Scan for the cell matching the given text and deliver its [X, Y] coordinate at center. 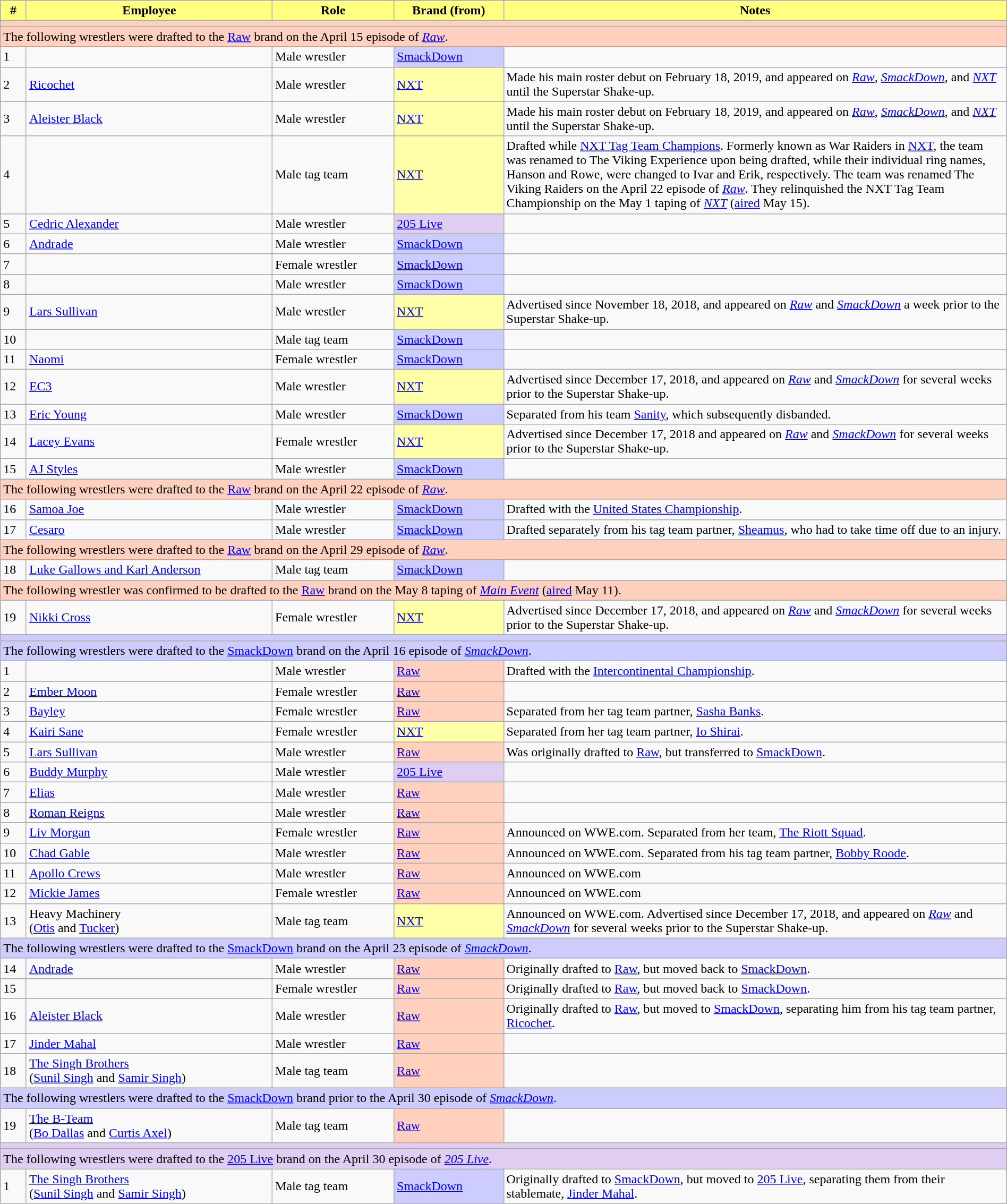
Apollo Crews [149, 873]
The following wrestlers were drafted to the SmackDown brand on the April 16 episode of SmackDown. [503, 651]
Drafted separately from his tag team partner, Sheamus, who had to take time off due to an injury. [755, 530]
Originally drafted to Raw, but moved to SmackDown, separating him from his tag team partner, Ricochet. [755, 1015]
The B-Team(Bo Dallas and Curtis Axel) [149, 1126]
Buddy Murphy [149, 772]
Announced on WWE.com. Separated from his tag team partner, Bobby Roode. [755, 853]
Luke Gallows and Karl Anderson [149, 570]
Separated from her tag team partner, Io Shirai. [755, 732]
Separated from his team Sanity, which subsequently disbanded. [755, 414]
Drafted with the United States Championship. [755, 509]
# [14, 11]
Kairi Sane [149, 732]
Drafted with the Intercontinental Championship. [755, 671]
Cedric Alexander [149, 224]
Cesaro [149, 530]
The following wrestlers were drafted to the Raw brand on the April 29 episode of Raw. [503, 550]
Samoa Joe [149, 509]
Jinder Mahal [149, 1044]
The following wrestlers were drafted to the 205 Live brand on the April 30 episode of 205 Live. [503, 1159]
Notes [755, 11]
Chad Gable [149, 853]
Ricochet [149, 84]
Mickie James [149, 893]
Bayley [149, 712]
Naomi [149, 360]
EC3 [149, 387]
Elias [149, 792]
Roman Reigns [149, 813]
Heavy Machinery(Otis and Tucker) [149, 921]
Ember Moon [149, 691]
Originally drafted to SmackDown, but moved to 205 Live, separating them from their stablemate, Jinder Mahal. [755, 1186]
The following wrestlers were drafted to the SmackDown brand on the April 23 episode of SmackDown. [503, 948]
The following wrestlers were drafted to the Raw brand on the April 22 episode of Raw. [503, 489]
Advertised since November 18, 2018, and appeared on Raw and SmackDown a week prior to the Superstar Shake-up. [755, 311]
Separated from her tag team partner, Sasha Banks. [755, 712]
Advertised since December 17, 2018 and appeared on Raw and SmackDown for several weeks prior to the Superstar Shake-up. [755, 442]
The following wrestlers were drafted to the Raw brand on the April 15 episode of Raw. [503, 37]
Employee [149, 11]
Nikki Cross [149, 617]
Role [334, 11]
Was originally drafted to Raw, but transferred to SmackDown. [755, 752]
Liv Morgan [149, 833]
Announced on WWE.com. Separated from her team, The Riott Squad. [755, 833]
Announced on WWE.com. Advertised since December 17, 2018, and appeared on Raw and SmackDown for several weeks prior to the Superstar Shake-up. [755, 921]
AJ Styles [149, 469]
The following wrestlers were drafted to the SmackDown brand prior to the April 30 episode of SmackDown. [503, 1098]
Brand (from) [449, 11]
The following wrestler was confirmed to be drafted to the Raw brand on the May 8 taping of Main Event (aired May 11). [503, 590]
Lacey Evans [149, 442]
Eric Young [149, 414]
